Locate the cell with the specified text and output its (X, Y) center coordinate. 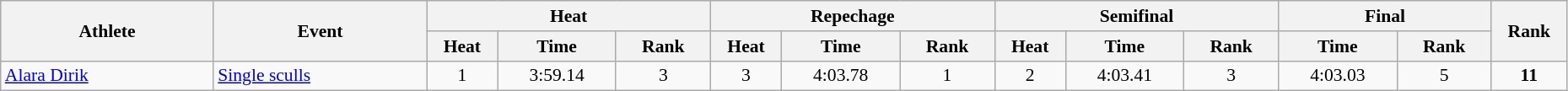
Athlete (108, 30)
Single sculls (321, 76)
Repechage (852, 16)
4:03.03 (1338, 76)
Semifinal (1137, 16)
Alara Dirik (108, 76)
2 (1030, 76)
Event (321, 30)
3:59.14 (557, 76)
11 (1528, 76)
4:03.78 (841, 76)
5 (1444, 76)
4:03.41 (1124, 76)
Final (1385, 16)
